For the text-containing cell, return its midpoint in (x, y) coordinate format. 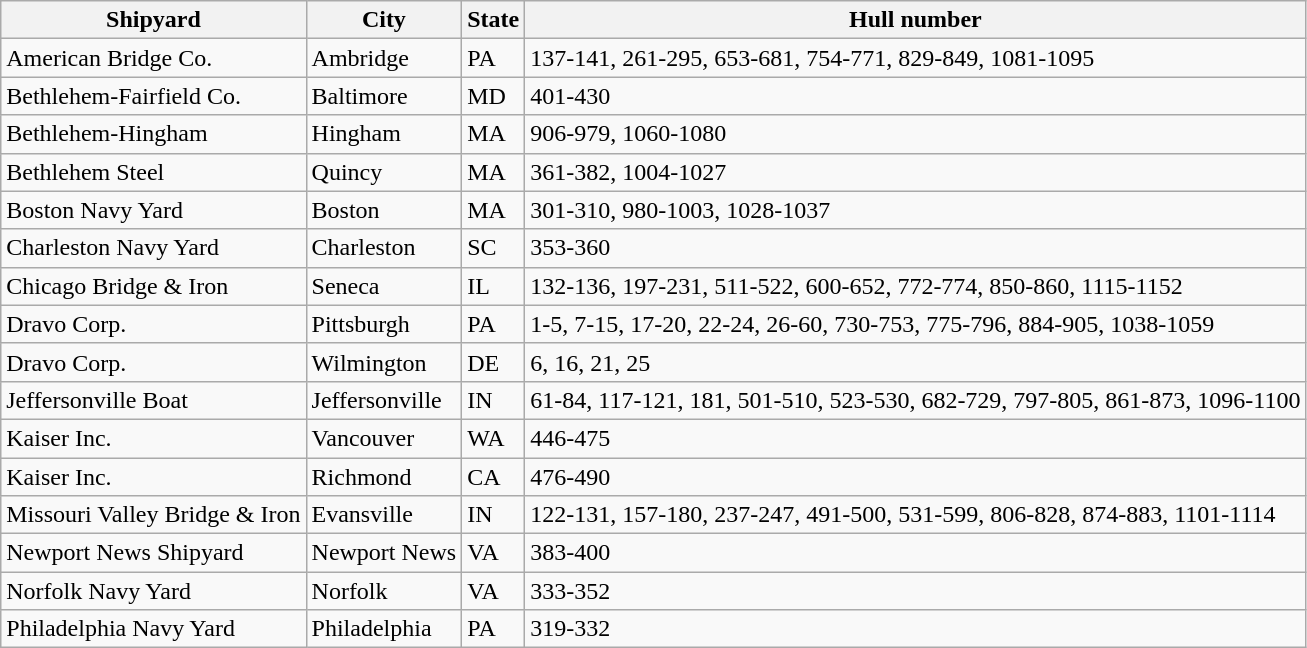
Bethlehem Steel (154, 172)
Missouri Valley Bridge & Iron (154, 515)
132-136, 197-231, 511-522, 600-652, 772-774, 850-860, 1115-1152 (916, 286)
1-5, 7-15, 17-20, 22-24, 26-60, 730-753, 775-796, 884-905, 1038-1059 (916, 324)
Charleston (384, 248)
Hingham (384, 134)
IL (494, 286)
City (384, 20)
Charleston Navy Yard (154, 248)
Jeffersonville Boat (154, 400)
Norfolk (384, 591)
Wilmington (384, 362)
137-141, 261-295, 653-681, 754-771, 829-849, 1081-1095 (916, 58)
476-490 (916, 477)
DE (494, 362)
CA (494, 477)
State (494, 20)
Bethlehem-Hingham (154, 134)
61-84, 117-121, 181, 501-510, 523-530, 682-729, 797-805, 861-873, 1096-1100 (916, 400)
Boston (384, 210)
Newport News Shipyard (154, 553)
361-382, 1004-1027 (916, 172)
401-430 (916, 96)
446-475 (916, 438)
Richmond (384, 477)
301-310, 980-1003, 1028-1037 (916, 210)
Hull number (916, 20)
Philadelphia (384, 629)
Bethlehem-Fairfield Co. (154, 96)
Philadelphia Navy Yard (154, 629)
MD (494, 96)
Newport News (384, 553)
906-979, 1060-1080 (916, 134)
Evansville (384, 515)
Jeffersonville (384, 400)
Seneca (384, 286)
WA (494, 438)
American Bridge Co. (154, 58)
Baltimore (384, 96)
Pittsburgh (384, 324)
Shipyard (154, 20)
Ambridge (384, 58)
6, 16, 21, 25 (916, 362)
Chicago Bridge & Iron (154, 286)
383-400 (916, 553)
333-352 (916, 591)
Quincy (384, 172)
353-360 (916, 248)
Vancouver (384, 438)
Norfolk Navy Yard (154, 591)
319-332 (916, 629)
122-131, 157-180, 237-247, 491-500, 531-599, 806-828, 874-883, 1101-1114 (916, 515)
SC (494, 248)
Boston Navy Yard (154, 210)
